Find where the given text appears and provide that cell's center as [x, y] coordinate. 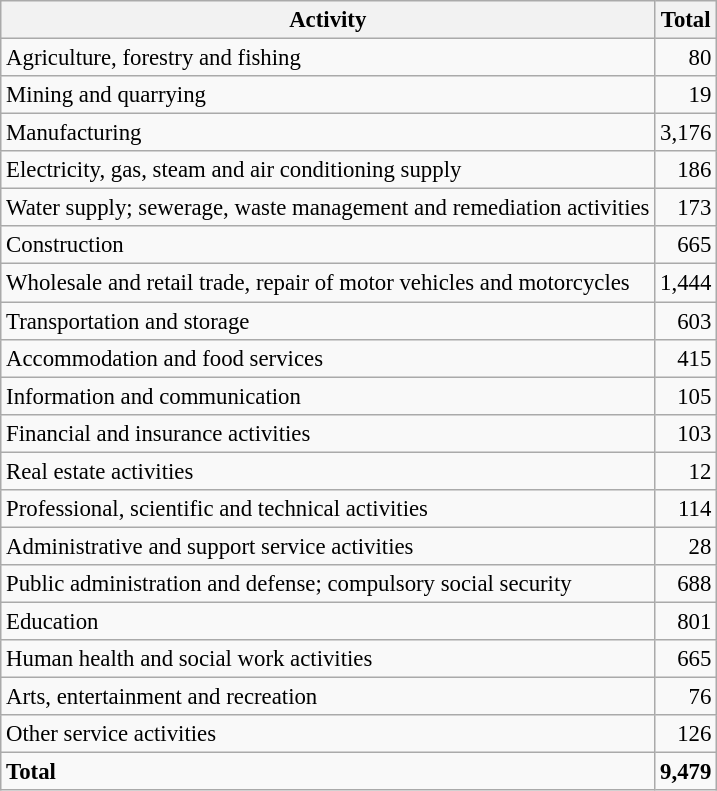
Human health and social work activities [328, 659]
801 [686, 621]
1,444 [686, 283]
Construction [328, 245]
Activity [328, 20]
114 [686, 509]
173 [686, 208]
Financial and insurance activities [328, 433]
12 [686, 471]
Manufacturing [328, 133]
Wholesale and retail trade, repair of motor vehicles and motorcycles [328, 283]
603 [686, 321]
688 [686, 584]
3,176 [686, 133]
Transportation and storage [328, 321]
Real estate activities [328, 471]
126 [686, 734]
Education [328, 621]
19 [686, 95]
Mining and quarrying [328, 95]
Public administration and defense; compulsory social security [328, 584]
Electricity, gas, steam and air conditioning supply [328, 170]
80 [686, 58]
Arts, entertainment and recreation [328, 697]
105 [686, 396]
Water supply; sewerage, waste management and remediation activities [328, 208]
9,479 [686, 772]
Accommodation and food services [328, 358]
28 [686, 546]
76 [686, 697]
Professional, scientific and technical activities [328, 509]
415 [686, 358]
Administrative and support service activities [328, 546]
Other service activities [328, 734]
Information and communication [328, 396]
103 [686, 433]
186 [686, 170]
Agriculture, forestry and fishing [328, 58]
